Detect which cell encompasses the target text, then output its [x, y] center coordinate. 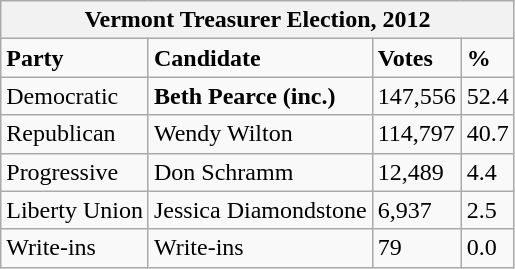
4.4 [488, 172]
Vermont Treasurer Election, 2012 [258, 20]
Don Schramm [260, 172]
% [488, 58]
Liberty Union [75, 210]
Progressive [75, 172]
Party [75, 58]
Jessica Diamondstone [260, 210]
Candidate [260, 58]
52.4 [488, 96]
0.0 [488, 248]
79 [416, 248]
6,937 [416, 210]
Democratic [75, 96]
147,556 [416, 96]
Votes [416, 58]
Republican [75, 134]
2.5 [488, 210]
Beth Pearce (inc.) [260, 96]
114,797 [416, 134]
Wendy Wilton [260, 134]
12,489 [416, 172]
40.7 [488, 134]
